Return the (x, y) coordinate for the center point of the cell that contains the specified text.  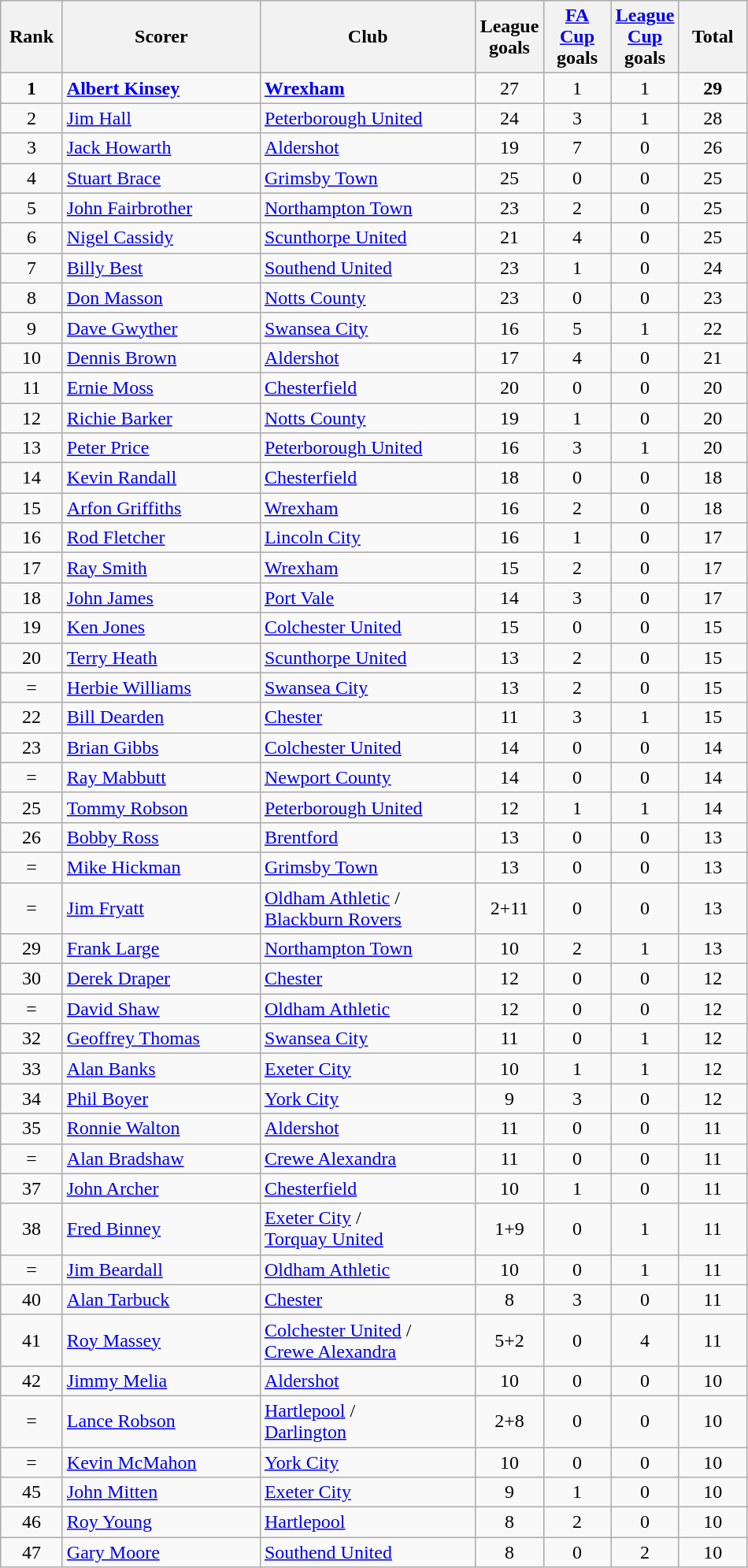
Colchester United /Crewe Alexandra (368, 1340)
Exeter City /Torquay United (368, 1229)
Club (368, 37)
Brian Gibbs (161, 747)
Lincoln City (368, 538)
Ernie Moss (161, 387)
2+11 (509, 907)
40 (31, 1299)
Roy Young (161, 1522)
Rod Fletcher (161, 538)
David Shaw (161, 1009)
45 (31, 1492)
Kevin Randall (161, 478)
Frank Large (161, 949)
32 (31, 1039)
1+9 (509, 1229)
John Mitten (161, 1492)
Crewe Alexandra (368, 1158)
Dennis Brown (161, 358)
Oldham Athletic /Blackburn Rovers (368, 907)
Gary Moore (161, 1552)
Herbie Williams (161, 688)
John Fairbrother (161, 208)
Mike Hickman (161, 867)
Terry Heath (161, 658)
Bobby Ross (161, 837)
Lance Robson (161, 1421)
John James (161, 598)
34 (31, 1099)
Fred Binney (161, 1229)
Alan Banks (161, 1069)
Jack Howarth (161, 148)
33 (31, 1069)
42 (31, 1381)
Dave Gwyther (161, 328)
38 (31, 1229)
2+8 (509, 1421)
Jim Hall (161, 118)
27 (509, 88)
Jim Fryatt (161, 907)
League goals (509, 37)
Phil Boyer (161, 1099)
Albert Kinsey (161, 88)
FA Cup goals (577, 37)
Ray Smith (161, 568)
5+2 (509, 1340)
37 (31, 1188)
35 (31, 1129)
Ken Jones (161, 628)
John Archer (161, 1188)
30 (31, 979)
Tommy Robson (161, 807)
Derek Draper (161, 979)
Ray Mabbutt (161, 777)
Nigel Cassidy (161, 238)
Roy Massey (161, 1340)
Hartlepool (368, 1522)
Billy Best (161, 268)
Newport County (368, 777)
Kevin McMahon (161, 1462)
Scorer (161, 37)
Peter Price (161, 448)
Rank (31, 37)
41 (31, 1340)
Geoffrey Thomas (161, 1039)
28 (713, 118)
46 (31, 1522)
Jimmy Melia (161, 1381)
Total (713, 37)
Hartlepool /Darlington (368, 1421)
Arfon Griffiths (161, 508)
Alan Bradshaw (161, 1158)
Bill Dearden (161, 717)
Jim Beardall (161, 1270)
League Cup goals (645, 37)
Alan Tarbuck (161, 1299)
Port Vale (368, 598)
Brentford (368, 837)
Ronnie Walton (161, 1129)
47 (31, 1552)
Richie Barker (161, 418)
Don Masson (161, 298)
Stuart Brace (161, 178)
6 (31, 238)
